Determine the [X, Y] coordinate at the center of the cell enclosing the given text.  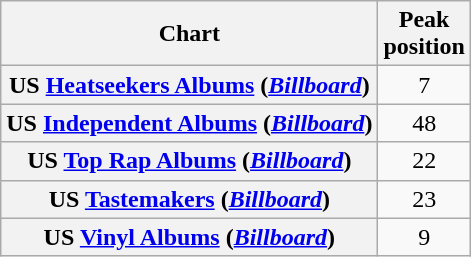
US Top Rap Albums (Billboard) [190, 161]
Peakposition [424, 34]
US Tastemakers (Billboard) [190, 199]
23 [424, 199]
US Independent Albums (Billboard) [190, 123]
Chart [190, 34]
US Heatseekers Albums (Billboard) [190, 85]
US Vinyl Albums (Billboard) [190, 237]
22 [424, 161]
9 [424, 237]
7 [424, 85]
48 [424, 123]
